Capture the cell that displays the provided text and extract its (x, y) central coordinate. 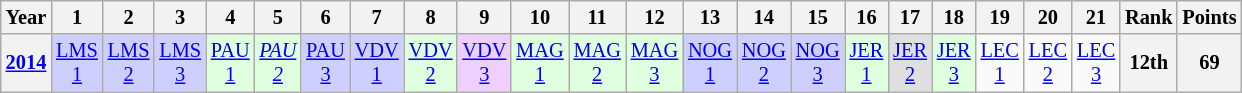
Points (1209, 17)
14 (764, 17)
JER3 (954, 63)
LEC3 (1096, 63)
19 (1000, 17)
12 (654, 17)
3 (180, 17)
21 (1096, 17)
16 (867, 17)
2 (129, 17)
VDV2 (431, 63)
MAG2 (598, 63)
LEC2 (1048, 63)
2014 (26, 63)
13 (710, 17)
12th (1148, 63)
LMS2 (129, 63)
MAG1 (540, 63)
PAU1 (230, 63)
69 (1209, 63)
VDV1 (377, 63)
PAU3 (326, 63)
Rank (1148, 17)
NOG1 (710, 63)
LEC1 (1000, 63)
1 (77, 17)
20 (1048, 17)
LMS1 (77, 63)
15 (818, 17)
10 (540, 17)
NOG3 (818, 63)
4 (230, 17)
VDV3 (484, 63)
6 (326, 17)
JER1 (867, 63)
LMS3 (180, 63)
5 (278, 17)
11 (598, 17)
JER2 (910, 63)
18 (954, 17)
9 (484, 17)
NOG2 (764, 63)
PAU2 (278, 63)
8 (431, 17)
Year (26, 17)
MAG3 (654, 63)
17 (910, 17)
7 (377, 17)
